Return the (x, y) coordinate for the center point of the cell that contains the specified text.  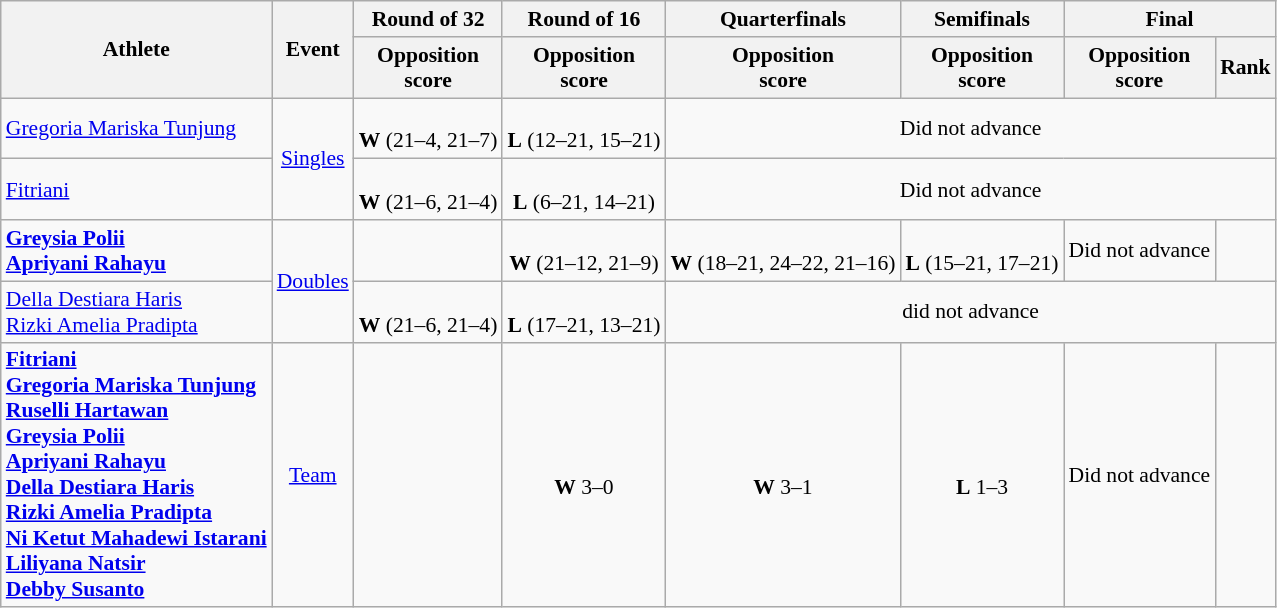
Event (313, 50)
Fitriani (136, 190)
L (6–21, 14–21) (584, 190)
L (12–21, 15–21) (584, 128)
Singles (313, 159)
W (18–21, 24–22, 21–16) (782, 250)
Round of 16 (584, 19)
L 1–3 (982, 474)
Della Destiara Haris Rizki Amelia Pradipta (136, 312)
L (17–21, 13–21) (584, 312)
Final (1170, 19)
L (15–21, 17–21) (982, 250)
W 3–1 (782, 474)
Round of 32 (428, 19)
Quarterfinals (782, 19)
Greysia Polii Apriyani Rahayu (136, 250)
W (21–12, 21–9) (584, 250)
W 3–0 (584, 474)
Gregoria Mariska Tunjung (136, 128)
W (21–4, 21–7) (428, 128)
Team (313, 474)
Semifinals (982, 19)
did not advance (970, 312)
Rank (1246, 68)
Doubles (313, 281)
Athlete (136, 50)
